Provide the (X, Y) coordinate of the cell's center where the given text is located.  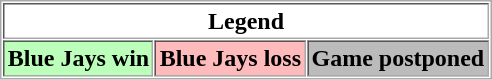
Game postponed (398, 58)
Blue Jays loss (230, 58)
Blue Jays win (78, 58)
Legend (246, 21)
